Find where the given text appears and provide that cell's center as (x, y) coordinate. 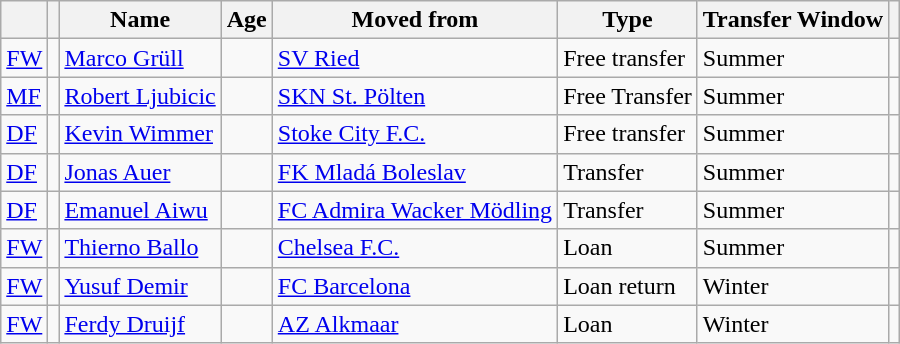
Thierno Ballo (140, 248)
Moved from (414, 20)
FC Admira Wacker Mödling (414, 210)
Age (246, 20)
AZ Alkmaar (414, 324)
Chelsea F.C. (414, 248)
Name (140, 20)
Transfer Window (792, 20)
Yusuf Demir (140, 286)
MF (24, 96)
Loan return (628, 286)
Robert Ljubicic (140, 96)
Type (628, 20)
Stoke City F.C. (414, 134)
Emanuel Aiwu (140, 210)
Kevin Wimmer (140, 134)
Jonas Auer (140, 172)
FK Mladá Boleslav (414, 172)
Ferdy Druijf (140, 324)
SV Ried (414, 58)
SKN St. Pölten (414, 96)
FC Barcelona (414, 286)
Free Transfer (628, 96)
Marco Grüll (140, 58)
